For the text-containing cell, return its midpoint in (x, y) coordinate format. 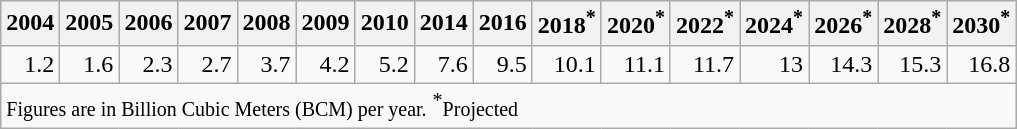
2030* (982, 24)
13 (774, 64)
14.3 (844, 64)
2.7 (208, 64)
Figures are in Billion Cubic Meters (BCM) per year. *Projected (508, 106)
7.6 (444, 64)
16.8 (982, 64)
2006 (148, 24)
2008 (266, 24)
10.1 (566, 64)
2010 (384, 24)
2022* (704, 24)
9.5 (502, 64)
2026* (844, 24)
1.2 (30, 64)
2004 (30, 24)
2005 (90, 24)
4.2 (326, 64)
11.1 (636, 64)
5.2 (384, 64)
2020* (636, 24)
11.7 (704, 64)
2014 (444, 24)
3.7 (266, 64)
2007 (208, 24)
2028* (912, 24)
2016 (502, 24)
2009 (326, 24)
2024* (774, 24)
15.3 (912, 64)
1.6 (90, 64)
2018* (566, 24)
2.3 (148, 64)
